Pinpoint the cell where the given text exists, returning its (X, Y) midpoint coordinate. 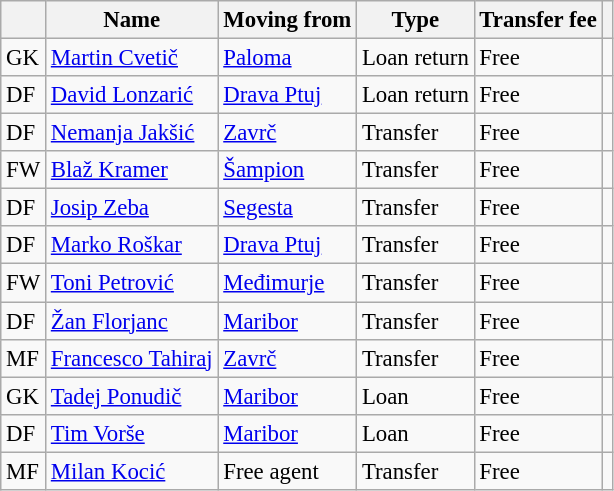
David Lonzarić (132, 95)
Milan Kocić (132, 471)
Marko Roškar (132, 245)
Martin Cvetič (132, 58)
Paloma (288, 58)
Josip Zeba (132, 208)
Type (416, 20)
Tadej Ponudič (132, 396)
Segesta (288, 208)
Tim Vorše (132, 433)
Blaž Kramer (132, 170)
Međimurje (288, 283)
Name (132, 20)
Toni Petrović (132, 283)
Transfer fee (538, 20)
Francesco Tahiraj (132, 358)
Nemanja Jakšić (132, 133)
Šampion (288, 170)
Moving from (288, 20)
Žan Florjanc (132, 321)
Free agent (288, 471)
